Return the [x, y] coordinate for the center point of the cell that contains the specified text.  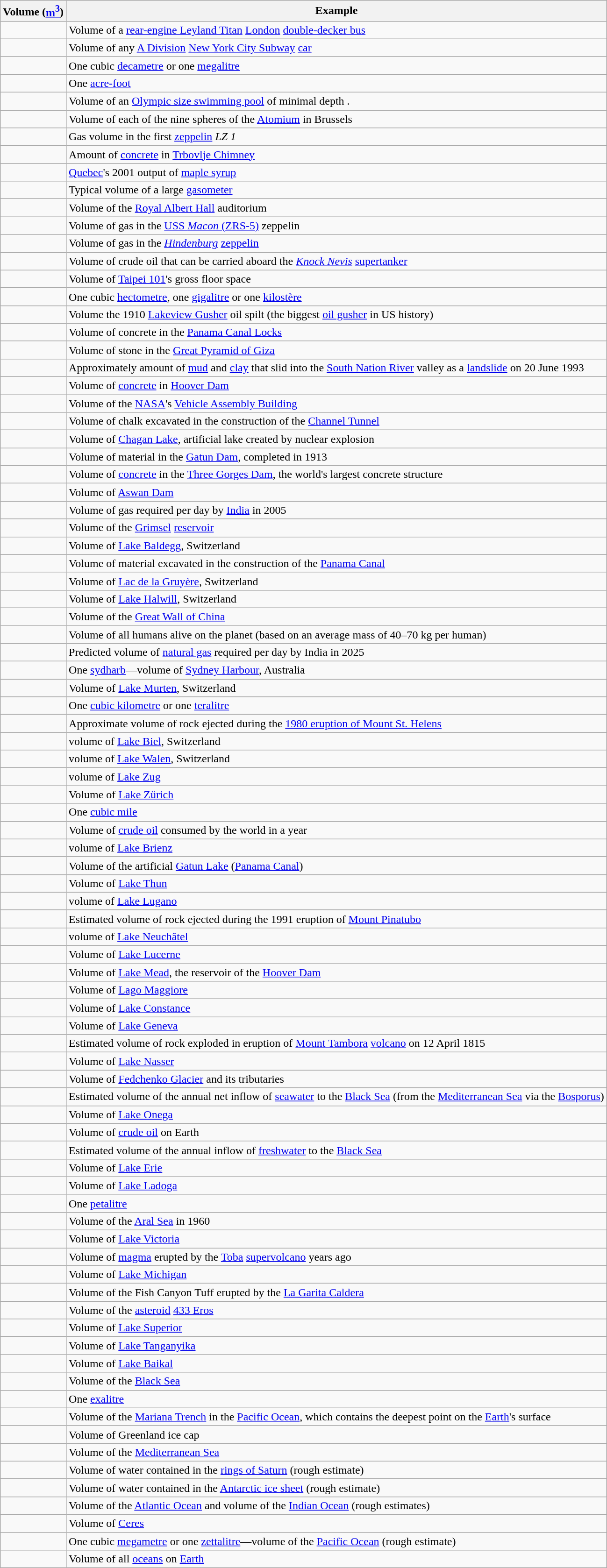
One cubic megametre or one zettalitre—volume of the Pacific Ocean (rough estimate) [336, 1541]
Estimated volume of the annual net inflow of seawater to the Black Sea (from the Mediterranean Sea via the Bosporus) [336, 1097]
Volume of the Royal Albert Hall auditorium [336, 208]
Volume of Lake Superior [336, 1328]
Volume of the asteroid 433 Eros [336, 1310]
Volume of Lake Baldegg, Switzerland [336, 546]
One exalitre [336, 1399]
Volume of Lake Ladoga [336, 1185]
Volume of an Olympic size swimming pool of minimal depth . [336, 101]
Volume of Greenland ice cap [336, 1434]
Example [336, 11]
Volume (m3) [34, 11]
Volume of gas required per day by India in 2005 [336, 510]
Volume of Lake Mead, the reservoir of the Hoover Dam [336, 972]
Volume of stone in the Great Pyramid of Giza [336, 350]
volume of Lake Zug [336, 777]
Volume of Lake Onega [336, 1114]
Volume of Lake Michigan [336, 1275]
Volume of Lake Lucerne [336, 955]
One cubic hectometre, one gigalitre or one kilostère [336, 297]
Volume the 1910 Lakeview Gusher oil spilt (the biggest oil gusher in US history) [336, 314]
Volume of magma erupted by the Toba supervolcano years ago [336, 1257]
Volume of the Atlantic Ocean and volume of the Indian Ocean (rough estimates) [336, 1505]
One cubic mile [336, 812]
Estimated volume of rock exploded in eruption of Mount Tambora volcano on 12 April 1815 [336, 1043]
Volume of Lake Tanganyika [336, 1346]
Volume of crude oil consumed by the world in a year [336, 830]
Volume of Lake Nasser [336, 1061]
volume of Lake Brienz [336, 848]
Volume of crude oil on Earth [336, 1132]
Volume of Taipei 101's gross floor space [336, 279]
Volume of gas in the USS Macon (ZRS-5) zeppelin [336, 226]
Volume of Fedchenko Glacier and its tributaries [336, 1079]
Volume of all oceans on Earth [336, 1559]
volume of Lake Biel, Switzerland [336, 741]
Volume of a rear-engine Leyland Titan London double-decker bus [336, 30]
volume of Lake Walen, Switzerland [336, 759]
One acre-foot [336, 83]
Volume of the Aral Sea in 1960 [336, 1221]
One cubic decametre or one megalitre [336, 65]
Volume of Lake Erie [336, 1168]
Volume of the Grimsel reservoir [336, 528]
Volume of all humans alive on the planet (based on an average mass of 40–70 kg per human) [336, 634]
Quebec's 2001 output of maple syrup [336, 172]
Gas volume in the first zeppelin LZ 1 [336, 137]
Volume of material excavated in the construction of the Panama Canal [336, 563]
Amount of concrete in Trbovlje Chimney [336, 155]
Volume of any A Division New York City Subway car [336, 48]
Volume of concrete in the Panama Canal Locks [336, 332]
Estimated volume of rock ejected during the 1991 eruption of Mount Pinatubo [336, 919]
Predicted volume of natural gas required per day by India in 2025 [336, 652]
Volume of Lac de la Gruyère, Switzerland [336, 581]
Volume of material in the Gatun Dam, completed in 1913 [336, 457]
Approximately amount of mud and clay that slid into the South Nation River valley as a landslide on 20 June 1993 [336, 368]
Volume of Lake Thun [336, 883]
One sydharb—volume of Sydney Harbour, Australia [336, 670]
Volume of crude oil that can be carried aboard the Knock Nevis supertanker [336, 261]
Volume of the Great Wall of China [336, 617]
Volume of Lake Geneva [336, 1026]
volume of Lake Lugano [336, 901]
volume of Lake Neuchâtel [336, 937]
Volume of concrete in the Three Gorges Dam, the world's largest concrete structure [336, 475]
Volume of Aswan Dam [336, 492]
Typical volume of a large gasometer [336, 190]
Volume of the Fish Canyon Tuff erupted by the La Garita Caldera [336, 1292]
Volume of the artificial Gatun Lake (Panama Canal) [336, 866]
Volume of Chagan Lake, artificial lake created by nuclear explosion [336, 439]
Volume of Lake Zürich [336, 795]
Volume of concrete in Hoover Dam [336, 386]
Volume of Lake Halwill, Switzerland [336, 599]
Volume of the Mariana Trench in the Pacific Ocean, which contains the deepest point on the Earth's surface [336, 1417]
One petalitre [336, 1203]
Volume of Lake Baikal [336, 1363]
Volume of Lago Maggiore [336, 990]
Volume of each of the nine spheres of the Atomium in Brussels [336, 119]
Volume of the Mediterranean Sea [336, 1452]
Volume of gas in the Hindenburg zeppelin [336, 243]
Estimated volume of the annual inflow of freshwater to the Black Sea [336, 1150]
Volume of Ceres [336, 1524]
Volume of water contained in the Antarctic ice sheet (rough estimate) [336, 1488]
Volume of Lake Constance [336, 1008]
Volume of chalk excavated in the construction of the Channel Tunnel [336, 421]
Volume of the NASA's Vehicle Assembly Building [336, 404]
Volume of Lake Murten, Switzerland [336, 688]
Volume of the Black Sea [336, 1381]
Volume of water contained in the rings of Saturn (rough estimate) [336, 1470]
Volume of Lake Victoria [336, 1239]
One cubic kilometre or one teralitre [336, 706]
Approximate volume of rock ejected during the 1980 eruption of Mount St. Helens [336, 724]
